Scan for the cell matching the given text and deliver its (x, y) coordinate at center. 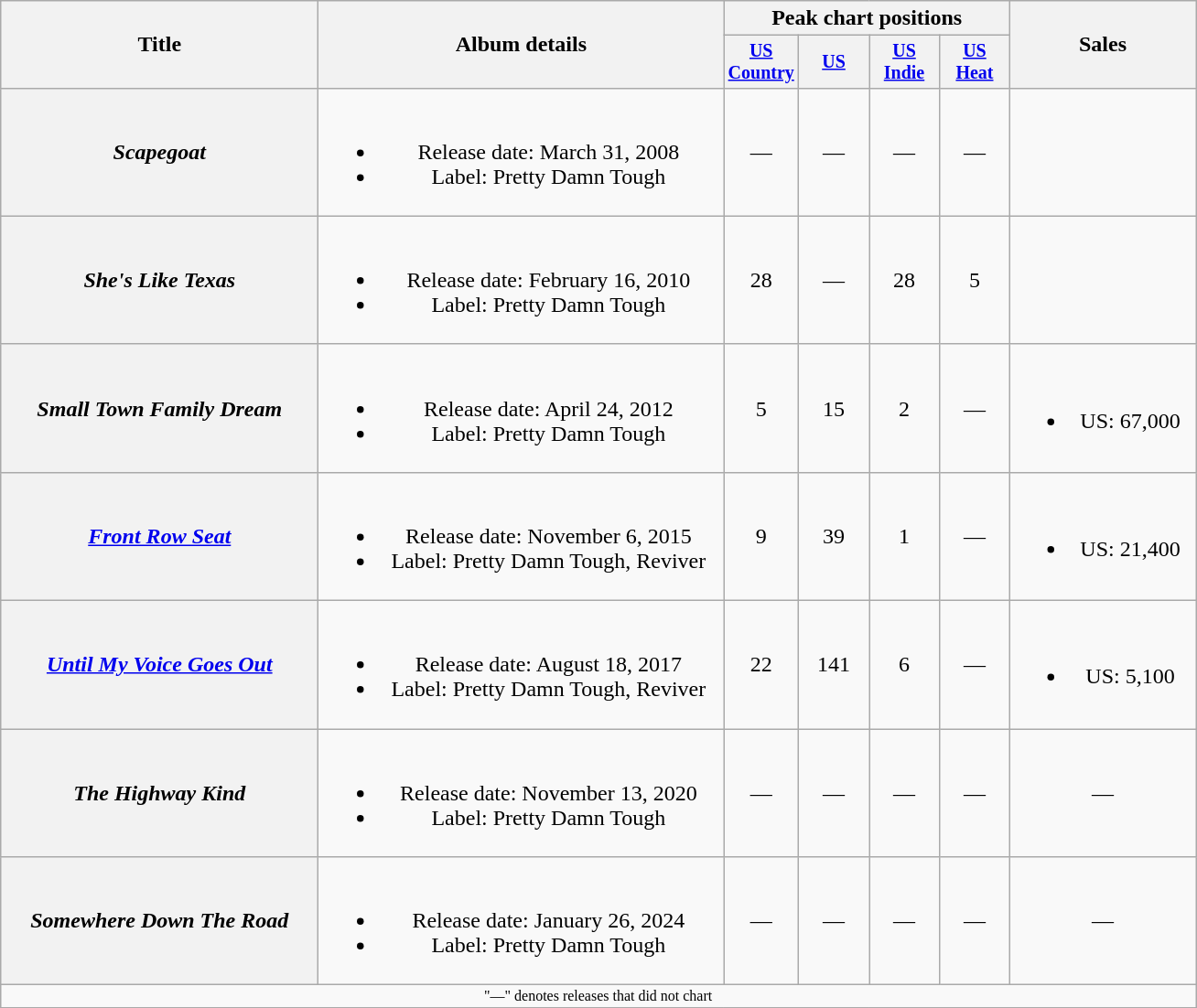
US: 67,000 (1102, 408)
"—" denotes releases that did not chart (598, 996)
Release date: March 31, 2008Label: Pretty Damn Tough (522, 152)
Release date: January 26, 2024Label: Pretty Damn Tough (522, 921)
Release date: November 6, 2015Label: Pretty Damn Tough, Reviver (522, 536)
US Heat (974, 62)
The Highway Kind (159, 793)
Release date: February 16, 2010Label: Pretty Damn Tough (522, 280)
Title (159, 45)
Small Town Family Dream (159, 408)
9 (761, 536)
She's Like Texas (159, 280)
Release date: November 13, 2020Label: Pretty Damn Tough (522, 793)
Somewhere Down The Road (159, 921)
Release date: August 18, 2017Label: Pretty Damn Tough, Reviver (522, 665)
15 (835, 408)
US: 5,100 (1102, 665)
Until My Voice Goes Out (159, 665)
39 (835, 536)
Sales (1102, 45)
Release date: April 24, 2012Label: Pretty Damn Tough (522, 408)
2 (904, 408)
US: 21,400 (1102, 536)
US Indie (904, 62)
US (835, 62)
Peak chart positions (868, 18)
6 (904, 665)
22 (761, 665)
1 (904, 536)
Front Row Seat (159, 536)
US Country (761, 62)
141 (835, 665)
Album details (522, 45)
Scapegoat (159, 152)
